Locate the cell with the specified text and output its [x, y] center coordinate. 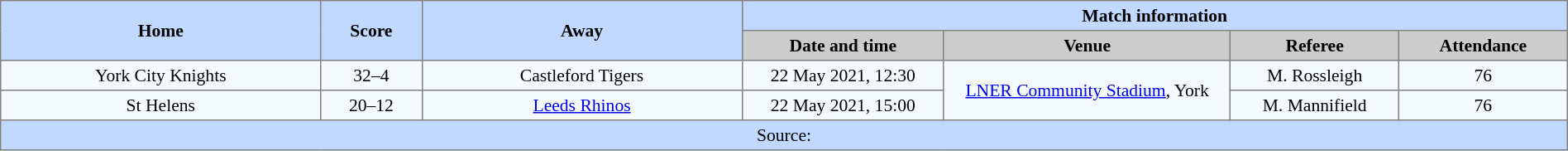
LNER Community Stadium, York [1087, 90]
Venue [1087, 46]
York City Knights [160, 75]
Attendance [1483, 46]
Home [160, 31]
Score [371, 31]
M. Rossleigh [1315, 75]
Leeds Rhinos [582, 105]
22 May 2021, 12:30 [843, 75]
St Helens [160, 105]
Date and time [843, 46]
Away [582, 31]
Source: [784, 135]
32–4 [371, 75]
22 May 2021, 15:00 [843, 105]
Match information [1154, 16]
Castleford Tigers [582, 75]
20–12 [371, 105]
M. Mannifield [1315, 105]
Referee [1315, 46]
